Locate the cell with the specified text and output its (x, y) center coordinate. 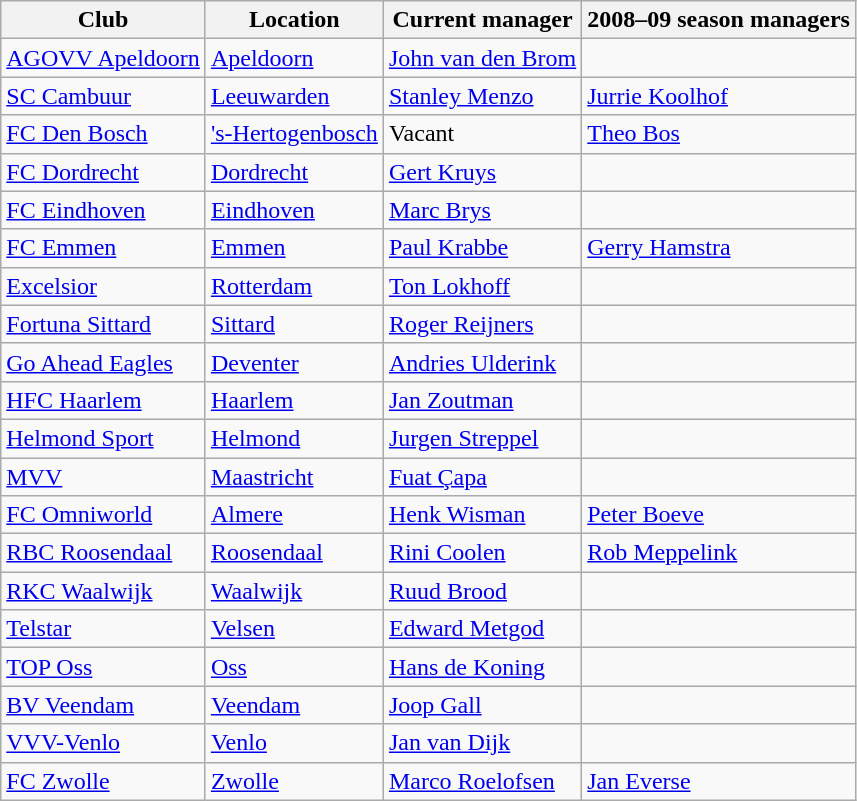
FC Eindhoven (104, 210)
Telstar (104, 629)
Edward Metgod (482, 629)
FC Omniworld (104, 515)
Roger Reijners (482, 324)
Helmond (294, 438)
Rob Meppelink (719, 553)
Rotterdam (294, 286)
Jan Zoutman (482, 400)
Gerry Hamstra (719, 248)
Go Ahead Eagles (104, 362)
BV Veendam (104, 705)
's-Hertogenbosch (294, 134)
Stanley Menzo (482, 96)
Andries Ulderink (482, 362)
Paul Krabbe (482, 248)
Marco Roelofsen (482, 781)
Leeuwarden (294, 96)
Eindhoven (294, 210)
RKC Waalwijk (104, 591)
John van den Brom (482, 58)
Almere (294, 515)
AGOVV Apeldoorn (104, 58)
Helmond Sport (104, 438)
TOP Oss (104, 667)
Excelsior (104, 286)
Fuat Çapa (482, 477)
HFC Haarlem (104, 400)
Current manager (482, 20)
Location (294, 20)
Theo Bos (719, 134)
Apeldoorn (294, 58)
Jan van Dijk (482, 743)
Oss (294, 667)
Joop Gall (482, 705)
Venlo (294, 743)
Club (104, 20)
Gert Kruys (482, 172)
Marc Brys (482, 210)
Dordrecht (294, 172)
Ton Lokhoff (482, 286)
Rini Coolen (482, 553)
Vacant (482, 134)
Zwolle (294, 781)
FC Dordrecht (104, 172)
SC Cambuur (104, 96)
Emmen (294, 248)
FC Zwolle (104, 781)
Deventer (294, 362)
MVV (104, 477)
Roosendaal (294, 553)
Maastricht (294, 477)
Waalwijk (294, 591)
Haarlem (294, 400)
2008–09 season managers (719, 20)
Fortuna Sittard (104, 324)
Sittard (294, 324)
Jurrie Koolhof (719, 96)
Hans de Koning (482, 667)
VVV-Venlo (104, 743)
RBC Roosendaal (104, 553)
FC Emmen (104, 248)
Peter Boeve (719, 515)
FC Den Bosch (104, 134)
Jurgen Streppel (482, 438)
Henk Wisman (482, 515)
Velsen (294, 629)
Ruud Brood (482, 591)
Jan Everse (719, 781)
Veendam (294, 705)
